Scan for the cell matching the given text and deliver its [x, y] coordinate at center. 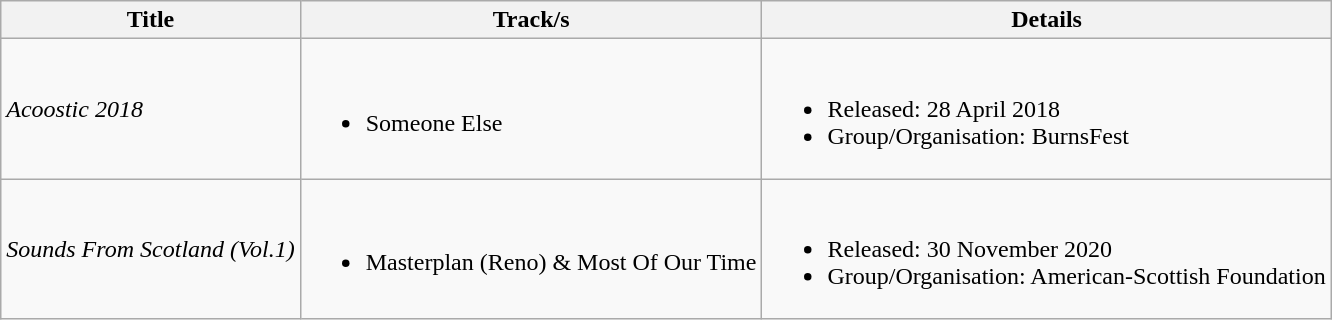
Someone Else [531, 109]
Acoostic 2018 [150, 109]
Released: 30 November 2020Group/Organisation: American-Scottish Foundation [1046, 249]
Details [1046, 20]
Released: 28 April 2018Group/Organisation: BurnsFest [1046, 109]
Masterplan (Reno) & Most Of Our Time [531, 249]
Track/s [531, 20]
Sounds From Scotland (Vol.1) [150, 249]
Title [150, 20]
